Scan for the cell matching the given text and deliver its [X, Y] coordinate at center. 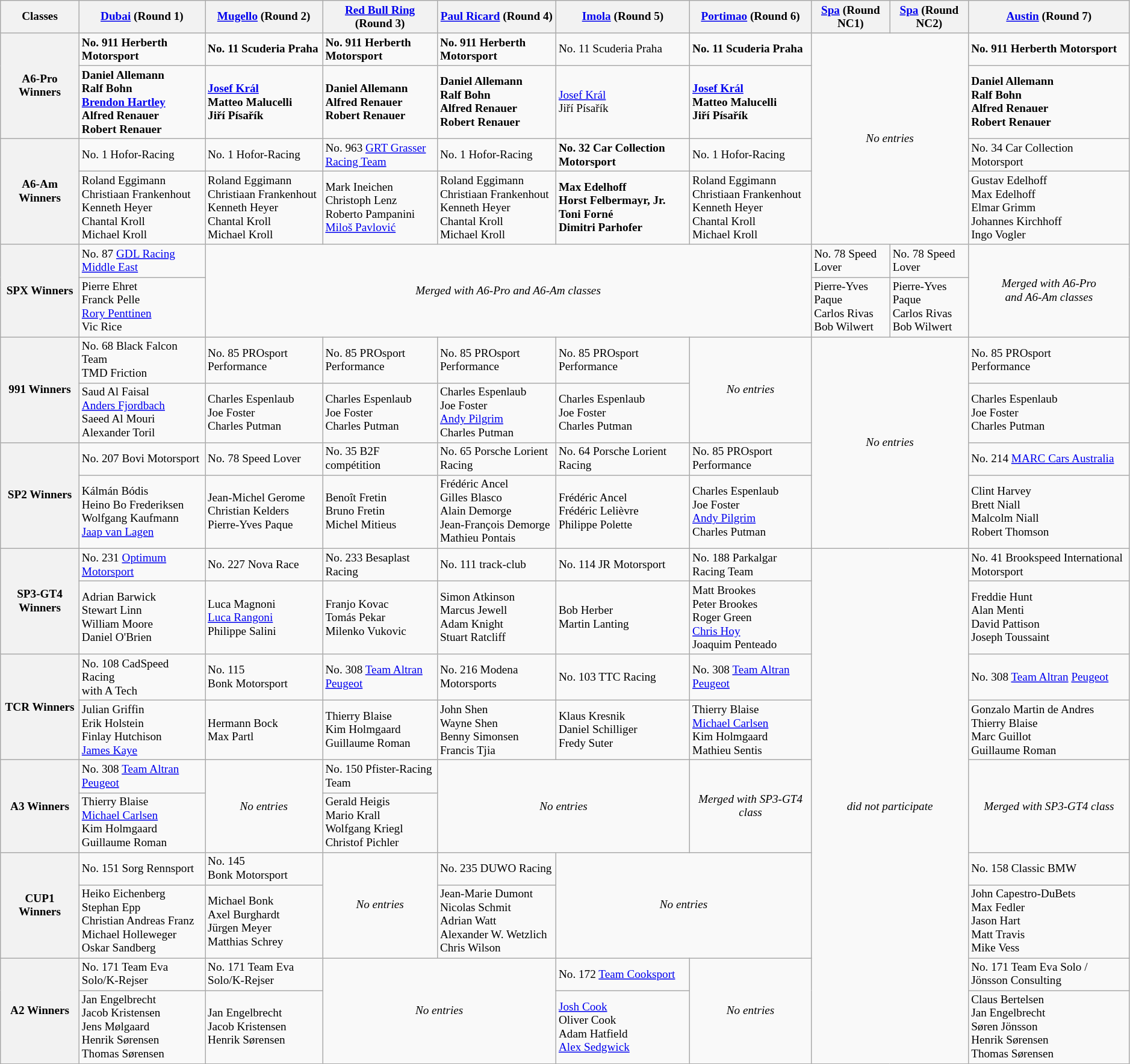
Thierry Blaise Michael Carlsen Kim Holmgaard Guillaume Roman [142, 822]
Freddie Hunt Alan Menti David Pattison Joseph Toussaint [1049, 617]
Merged with A6-Proand A6-Am classes [1049, 290]
Saud Al Faisal Anders Fjordbach Saeed Al Mouri Alexander Toril [142, 413]
Simon Atkinson Marcus Jewell Adam Knight Stuart Ratcliff [496, 617]
Gerald Heigis Mario Krall Wolfgang Kriegl Christof Pichler [380, 822]
No. 216 Modena Motorsports [496, 678]
No. 103 TTC Racing [622, 678]
Dubai (Round 1) [142, 17]
No. 65 Porsche Lorient Racing [496, 459]
No. 158 Classic BMW [1049, 868]
TCR Winners [40, 707]
Daniel Allemann Ralf Bohn Brendon Hartley Alfred Renauer Robert Renauer [142, 102]
John Shen Wayne Shen Benny Simonsen Francis Tjia [496, 731]
A6-Am Winners [40, 191]
No. 227 Nova Race [264, 564]
John Capestro-DuBets Max Fedler Jason Hart Matt Travis Mike Vess [1049, 921]
No. 114 JR Motorsport [622, 564]
Kálmán Bódis Heino Bo Frederiksen Wolfgang Kaufmann Jaap van Lagen [142, 512]
Spa (Round NC1) [851, 17]
No. 111 track-club [496, 564]
No. 150 Pfister-Racing Team [380, 776]
Frédéric Ancel Frédéric Lelièvre Philippe Polette [622, 512]
Luca Magnoni Luca Rangoni Philippe Salini [264, 617]
A6-Pro Winners [40, 86]
did not participate [890, 806]
Franjo Kovac Tomás Pekar Milenko Vukovic [380, 617]
No. 171 Team Eva Solo / Jönsson Consulting [1049, 974]
Classes [40, 17]
No. 963 GRT GrasserRacing Team [380, 155]
SP3-GT4 Winners [40, 601]
No. 151 Sorg Rennsport [142, 868]
SP2 Winners [40, 495]
Jan Engelbrecht Jacob Kristensen Henrik Sørensen [264, 1027]
Klaus Kresnik Daniel Schilliger Fredy Suter [622, 731]
Max Edelhoff Horst Felbermayr, Jr. Toni Forné Dimitri Parhofer [622, 208]
Matt Brookes Peter Brookes Roger Green Chris Hoy Joaquim Penteado [751, 617]
No. 32 Car Collection Motorsport [622, 155]
Austin (Round 7) [1049, 17]
991 Winners [40, 390]
A3 Winners [40, 806]
Hermann Bock Max Partl [264, 731]
No. 188 Parkalgar Racing Team [751, 564]
No. 41 Brookspeed International Motorsport [1049, 564]
Gustav Edelhoff Max Edelhoff Elmar Grimm Johannes Kirchhoff Ingo Vogler [1049, 208]
Josh Cook Oliver Cook Adam Hatfield Alex Sedgwick [622, 1027]
No. 231 Optimum Motorsport [142, 564]
No. 172 Team Cooksport [622, 974]
Portimao (Round 6) [751, 17]
Daniel Allemann Alfred Renauer Robert Renauer [380, 102]
Frédéric Ancel Gilles Blasco Alain Demorge Jean-François Demorge Mathieu Pontais [496, 512]
No. 207 Bovi Motorsport [142, 459]
Mark Ineichen Christoph Lenz Roberto Pampanini Miloš Pavlović [380, 208]
Benoît Fretin Bruno Fretin Michel Mitieus [380, 512]
Gonzalo Martin de Andres Thierry Blaise Marc Guillot Guillaume Roman [1049, 731]
Mugello (Round 2) [264, 17]
Jean-Marie Dumont Nicolas Schmit Adrian Watt Alexander W. Wetzlich Chris Wilson [496, 921]
Thierry Blaise Kim Holmgaard Guillaume Roman [380, 731]
No. 87 GDL Racing Middle East [142, 261]
Bob Herber Martin Lanting [622, 617]
Claus Bertelsen Jan Engelbrecht Søren Jönsson Henrik Sørensen Thomas Sørensen [1049, 1027]
No. 171 Team Eva Solo/K-Rejser [142, 974]
Josef Král Jiří Písařík [622, 102]
Paul Ricard (Round 4) [496, 17]
Spa (Round NC2) [929, 17]
No. 171 Team EvaSolo/K-Rejser [264, 974]
Jean-Michel Gerome Christian Kelders Pierre-Yves Paque [264, 512]
Clint Harvey Brett Niall Malcolm Niall Robert Thomson [1049, 512]
A2 Winners [40, 1011]
No. 34 Car Collection Motorsport [1049, 155]
SPX Winners [40, 290]
CUP1 Winners [40, 905]
Julian Griffin Erik Holstein Finlay Hutchison James Kaye [142, 731]
Red Bull Ring (Round 3) [380, 17]
No. 35 B2F compétition [380, 459]
No. 145Bonk Motorsport [264, 868]
Merged with A6-Pro and A6-Am classes [508, 290]
Thierry Blaise Michael Carlsen Kim Holmgaard Mathieu Sentis [751, 731]
No. 85 PROsport Performance [264, 360]
No. 233 Besaplast Racing [380, 564]
No. 235 DUWO Racing [496, 868]
Heiko Eichenberg Stephan Epp Christian Andreas Franz Michael Holleweger Oskar Sandberg [142, 921]
No. 214 MARC Cars Australia [1049, 459]
Michael Bonk Axel Burghardt Jürgen Meyer Matthias Schrey [264, 921]
Jan Engelbrecht Jacob Kristensen Jens Mølgaard Henrik Sørensen Thomas Sørensen [142, 1027]
No. 64 Porsche Lorient Racing [622, 459]
No. 115Bonk Motorsport [264, 678]
Imola (Round 5) [622, 17]
Pierre Ehret Franck Pelle Rory Penttinen Vic Rice [142, 307]
Adrian Barwick Stewart Linn William Moore Daniel O'Brien [142, 617]
No. 68 Black Falcon TeamTMD Friction [142, 360]
No. 108 CadSpeed Racingwith A Tech [142, 678]
